Scan for the cell matching the given text and deliver its (x, y) coordinate at center. 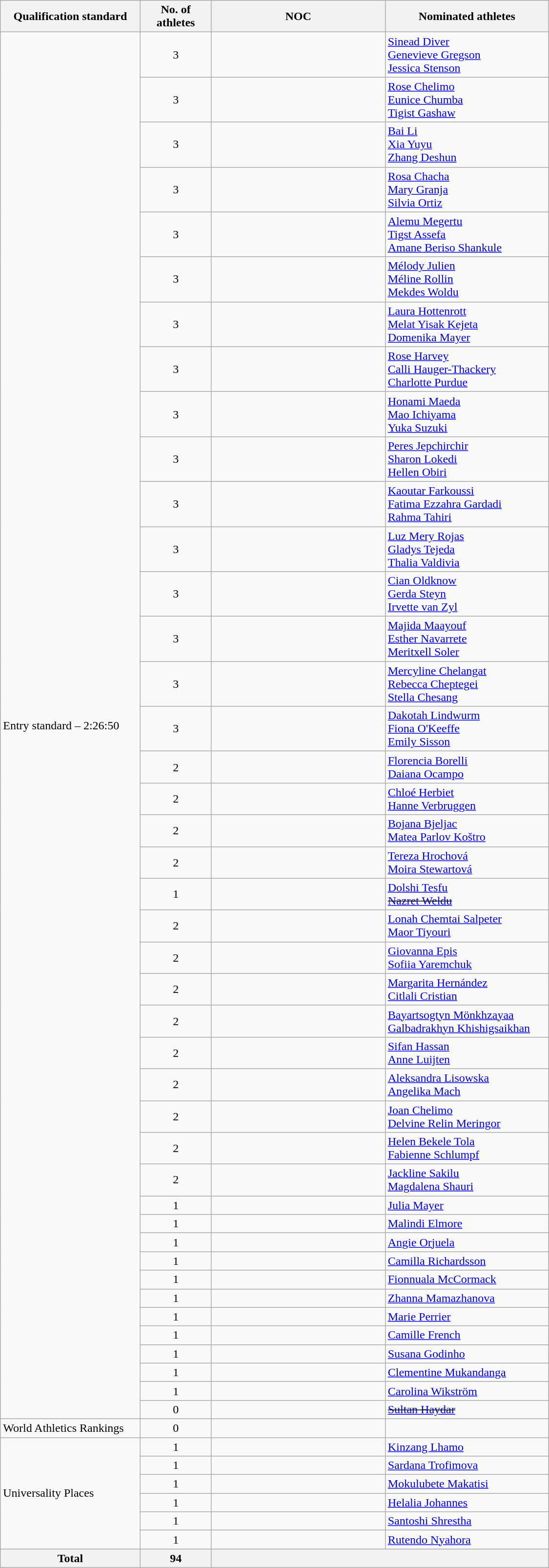
Rosa ChachaMary GranjaSilvia Ortiz (467, 189)
Universality Places (70, 1493)
Florencia BorelliDaiana Ocampo (467, 767)
Helalia Johannes (467, 1503)
Joan ChelimoDelvine Relin Meringor (467, 1116)
Laura HottenrottMelat Yisak KejetaDomenika Mayer (467, 324)
Rutendo Nyahora (467, 1540)
Giovanna EpisSofiia Yaremchuk (467, 958)
Chloé HerbietHanne Verbruggen (467, 799)
Mercyline ChelangatRebecca CheptegeiStella Chesang (467, 684)
Clementine Mukandanga (467, 1372)
Angie Orjuela (467, 1242)
Malindi Elmore (467, 1224)
Kaoutar FarkoussiFatima Ezzahra GardadiRahma Tahiri (467, 504)
Tereza HrochováMoira Stewartová (467, 862)
World Athletics Rankings (70, 1428)
Alemu MegertuTigst AssefaAmane Beriso Shankule (467, 234)
Qualification standard (70, 17)
Majida MaayoufEsther NavarreteMeritxell Soler (467, 639)
Margarita HernándezCitlali Cristian (467, 989)
Rose ChelimoEunice ChumbaTigist Gashaw (467, 100)
Sardana Trofimova (467, 1465)
Marie Perrier (467, 1317)
Bojana BjeljacMatea Parlov Koštro (467, 831)
Sinead DiverGenevieve GregsonJessica Stenson (467, 55)
Camille French (467, 1335)
Bayartsogtyn MönkhzayaaGalbadrakhyn Khishigsaikhan (467, 1021)
Mokulubete Makatisi (467, 1484)
Zhanna Mamazhanova (467, 1298)
No. of athletes (176, 17)
Dakotah LindwurmFiona O'KeeffeEmily Sisson (467, 729)
Julia Mayer (467, 1205)
Peres JepchirchirSharon LokediHellen Obiri (467, 459)
Dolshi TesfuNazret Weldu (467, 894)
Susana Godinho (467, 1354)
Sultan Haydar (467, 1409)
Aleksandra LisowskaAngelika Mach (467, 1085)
Luz Mery RojasGladys TejedaThalia Valdivia (467, 549)
Sifan HassanAnne Luijten (467, 1052)
Nominated athletes (467, 17)
Kinzang Lhamo (467, 1446)
Rose HarveyCalli Hauger-ThackeryCharlotte Purdue (467, 369)
Bai LiXia YuyuZhang Deshun (467, 144)
Total (70, 1558)
Entry standard – 2:26:50 (70, 725)
Santoshi Shrestha (467, 1521)
Honami MaedaMao IchiyamaYuka Suzuki (467, 414)
Carolina Wikström (467, 1391)
Helen Bekele TolaFabienne Schlumpf (467, 1148)
Jackline SakiluMagdalena Shauri (467, 1180)
Lonah Chemtai SalpeterMaor Tiyouri (467, 926)
Mélody JulienMéline RollinMekdes Woldu (467, 279)
Cian OldknowGerda SteynIrvette van Zyl (467, 594)
NOC (298, 17)
94 (176, 1558)
Camilla Richardsson (467, 1261)
Fionnuala McCormack (467, 1279)
